Scan for the cell matching the given text and deliver its [X, Y] coordinate at center. 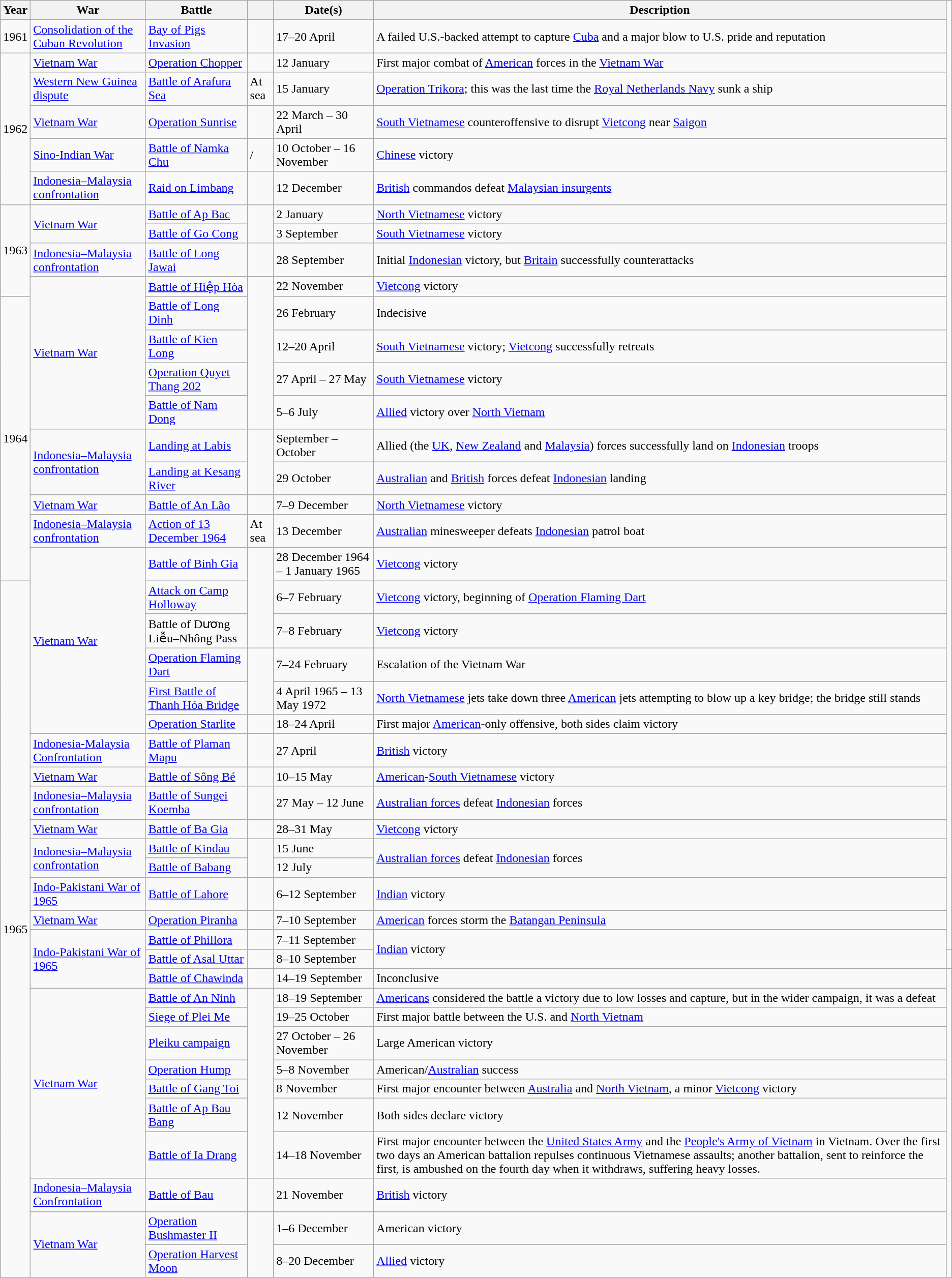
First Battle of Thanh Hóa Bridge [196, 698]
Operation Hump [196, 1069]
Sino-Indian War [88, 155]
/ [260, 155]
27 May – 12 June [323, 803]
Australian minesweeper defeats Indonesian patrol boat [660, 531]
6–12 September [323, 894]
Operation Starlite [196, 724]
14–18 November [323, 1155]
Initial Indonesian victory, but Britain successfully counterattacks [660, 259]
Operation Sunrise [196, 122]
1–6 December [323, 1228]
12 January [323, 63]
6–7 February [323, 597]
19–25 October [323, 1017]
5–6 July [323, 412]
First major combat of American forces in the Vietnam War [660, 63]
Battle of Lahore [196, 894]
2 January [323, 214]
Battle of Dương Liễu–Nhông Pass [196, 631]
1964 [15, 438]
18–24 April [323, 724]
Battle of Plaman Mapu [196, 751]
7–10 September [323, 920]
22 November [323, 286]
American/Australian success [660, 1069]
12 July [323, 868]
Americans considered the battle a victory due to low losses and capture, but in the wider campaign, it was a defeat [660, 997]
Battle of Phillora [196, 939]
American forces storm the Batangan Peninsula [660, 920]
Battle of Ap Bac [196, 214]
Indonesia–Malaysia Confrontation [88, 1195]
Allied victory [660, 1261]
8 November [323, 1089]
Escalation of the Vietnam War [660, 665]
Battle of Go Cong [196, 233]
Battle of Asal Uttar [196, 959]
7–9 December [323, 504]
10 October – 16 November [323, 155]
Consolidation of the Cuban Revolution [88, 37]
September – October [323, 445]
15 June [323, 848]
Both sides declare victory [660, 1115]
Western New Guinea dispute [88, 88]
First major battle between the U.S. and North Vietnam [660, 1017]
12 November [323, 1115]
7–11 September [323, 939]
Battle of An Lão [196, 504]
Battle of Long Dinh [196, 313]
Siege of Plei Me [196, 1017]
12–20 April [323, 346]
Battle [196, 10]
12 December [323, 188]
7–24 February [323, 665]
4 April 1965 – 13 May 1972 [323, 698]
Operation Trikora; this was the last time the Royal Netherlands Navy sunk a ship [660, 88]
Landing at Labis [196, 445]
Battle of Binh Gia [196, 563]
1963 [15, 250]
Raid on Limbang [196, 188]
Battle of Sungei Koemba [196, 803]
27 October – 26 November [323, 1044]
Description [660, 10]
Allied victory over North Vietnam [660, 412]
Chinese victory [660, 155]
8–10 September [323, 959]
Battle of Ba Gia [196, 829]
Operation Flaming Dart [196, 665]
1961 [15, 37]
Allied (the UK, New Zealand and Malaysia) forces successfully land on Indonesian troops [660, 445]
28–31 May [323, 829]
Battle of Hiệp Hòa [196, 286]
15 January [323, 88]
29 October [323, 478]
British commandos defeat Malaysian insurgents [660, 188]
22 March – 30 April [323, 122]
5–8 November [323, 1069]
First major American-only offensive, both sides claim victory [660, 724]
Indecisive [660, 313]
26 February [323, 313]
Battle of Bau [196, 1195]
Bay of Pigs Invasion [196, 37]
Indonesia-Malaysia Confrontation [88, 751]
8–20 December [323, 1261]
17–20 April [323, 37]
Battle of Ap Bau Bang [196, 1115]
Inconclusive [660, 978]
Operation Chopper [196, 63]
27 April – 27 May [323, 379]
A failed U.S.-backed attempt to capture Cuba and a major blow to U.S. pride and reputation [660, 37]
Battle of Arafura Sea [196, 88]
Attack on Camp Holloway [196, 597]
Landing at Kesang River [196, 478]
Australian and British forces defeat Indonesian landing [660, 478]
Operation Piranha [196, 920]
Action of 13 December 1964 [196, 531]
War [88, 10]
American victory [660, 1228]
Battle of Kien Long [196, 346]
27 April [323, 751]
Battle of Kindau [196, 848]
Battle of Nam Dong [196, 412]
Battle of Namka Chu [196, 155]
Battle of Gang Toi [196, 1089]
Battle of Sông Bé [196, 777]
21 November [323, 1195]
1962 [15, 129]
13 December [323, 531]
Operation Quyet Thang 202 [196, 379]
Date(s) [323, 10]
1965 [15, 930]
Vietcong victory, beginning of Operation Flaming Dart [660, 597]
7–8 February [323, 631]
18–19 September [323, 997]
14–19 September [323, 978]
Battle of Ia Drang [196, 1155]
Battle of Long Jawai [196, 259]
Battle of Chawinda [196, 978]
3 September [323, 233]
10–15 May [323, 777]
28 December 1964 – 1 January 1965 [323, 563]
American-South Vietnamese victory [660, 777]
North Vietnamese jets take down three American jets attempting to blow up a key bridge; the bridge still stands [660, 698]
Battle of Babang [196, 868]
Operation Harvest Moon [196, 1261]
Pleiku campaign [196, 1044]
Operation Bushmaster II [196, 1228]
Year [15, 10]
South Vietnamese victory; Vietcong successfully retreats [660, 346]
28 September [323, 259]
Battle of An Ninh [196, 997]
South Vietnamese counteroffensive to disrupt Vietcong near Saigon [660, 122]
Large American victory [660, 1044]
First major encounter between Australia and North Vietnam, a minor Vietcong victory [660, 1089]
